Pinpoint the cell where the given text exists, returning its (X, Y) midpoint coordinate. 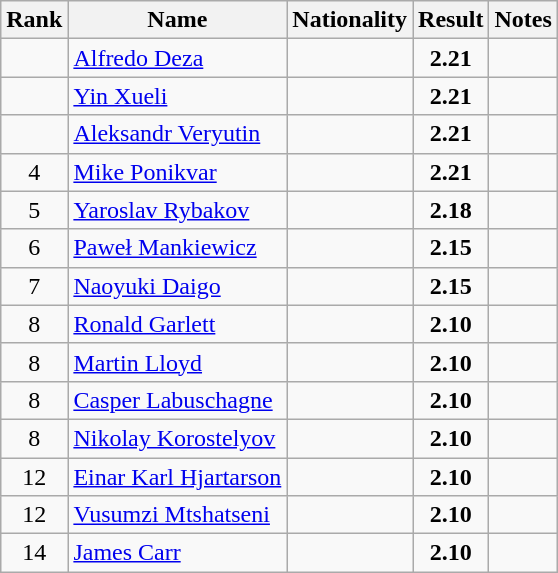
6 (34, 248)
Ronald Garlett (178, 324)
Naoyuki Daigo (178, 286)
7 (34, 286)
Vusumzi Mtshatseni (178, 515)
James Carr (178, 553)
Yaroslav Rybakov (178, 210)
4 (34, 172)
5 (34, 210)
Notes (523, 20)
Einar Karl Hjartarson (178, 477)
Name (178, 20)
Result (451, 20)
2.18 (451, 210)
Nationality (350, 20)
14 (34, 553)
Nikolay Korostelyov (178, 438)
Rank (34, 20)
Mike Ponikvar (178, 172)
Aleksandr Veryutin (178, 134)
Alfredo Deza (178, 58)
Yin Xueli (178, 96)
Martin Lloyd (178, 362)
Paweł Mankiewicz (178, 248)
Casper Labuschagne (178, 400)
